From the cell containing the given text, extract its center point as (x, y) coordinate. 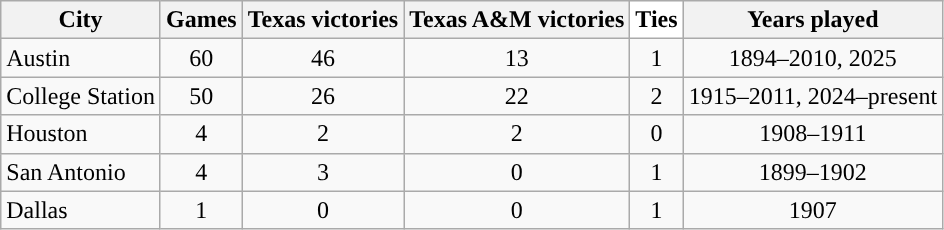
50 (201, 96)
Austin (81, 58)
46 (322, 58)
Texas A&M victories (517, 20)
1915–2011, 2024–present (812, 96)
Dallas (81, 210)
1894–2010, 2025 (812, 58)
Texas victories (322, 20)
1899–1902 (812, 172)
Ties (656, 20)
22 (517, 96)
San Antonio (81, 172)
1908–1911 (812, 134)
College Station (81, 96)
Houston (81, 134)
1907 (812, 210)
Years played (812, 20)
26 (322, 96)
Games (201, 20)
13 (517, 58)
60 (201, 58)
3 (322, 172)
City (81, 20)
